Detect which cell encompasses the target text, then output its (x, y) center coordinate. 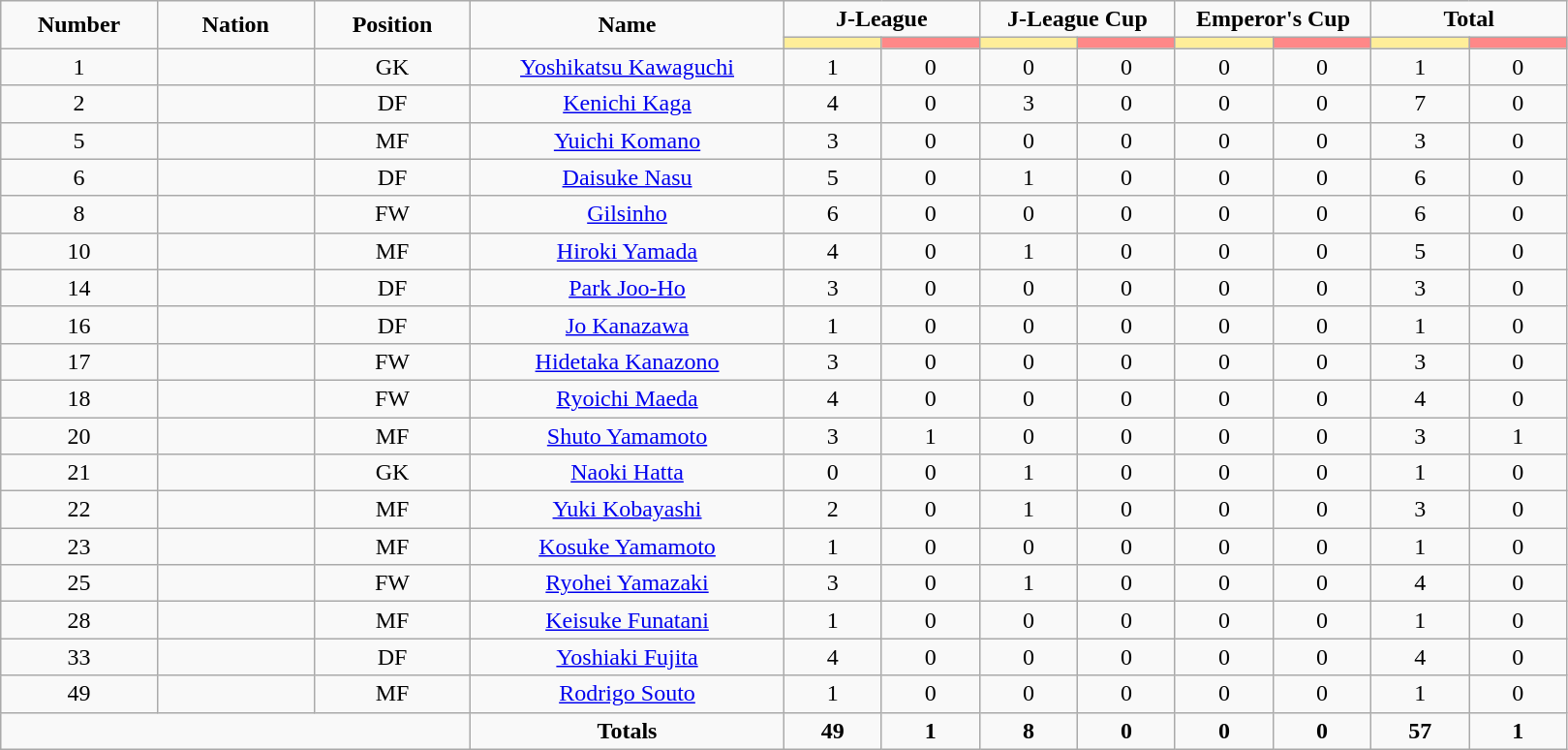
57 (1420, 731)
Yoshiaki Fujita (628, 657)
18 (79, 398)
Daisuke Nasu (628, 177)
Gilsinho (628, 214)
Emperor's Cup (1273, 19)
25 (79, 583)
Ryoichi Maeda (628, 398)
Total (1469, 19)
Yuichi Komano (628, 141)
Hidetaka Kanazono (628, 361)
20 (79, 435)
28 (79, 620)
16 (79, 325)
Number (79, 25)
J-League (881, 19)
Rodrigo Souto (628, 694)
21 (79, 473)
J-League Cup (1077, 19)
Jo Kanazawa (628, 325)
10 (79, 251)
Totals (628, 731)
17 (79, 361)
Position (392, 25)
14 (79, 288)
Park Joo-Ho (628, 288)
22 (79, 510)
Yuki Kobayashi (628, 510)
Kenichi Kaga (628, 104)
Keisuke Funatani (628, 620)
Name (628, 25)
Naoki Hatta (628, 473)
Ryohei Yamazaki (628, 583)
7 (1420, 104)
23 (79, 547)
Shuto Yamamoto (628, 435)
Kosuke Yamamoto (628, 547)
33 (79, 657)
Yoshikatsu Kawaguchi (628, 67)
Nation (235, 25)
Hiroki Yamada (628, 251)
